Search for the cell housing the specified text and yield its (X, Y) center coordinate. 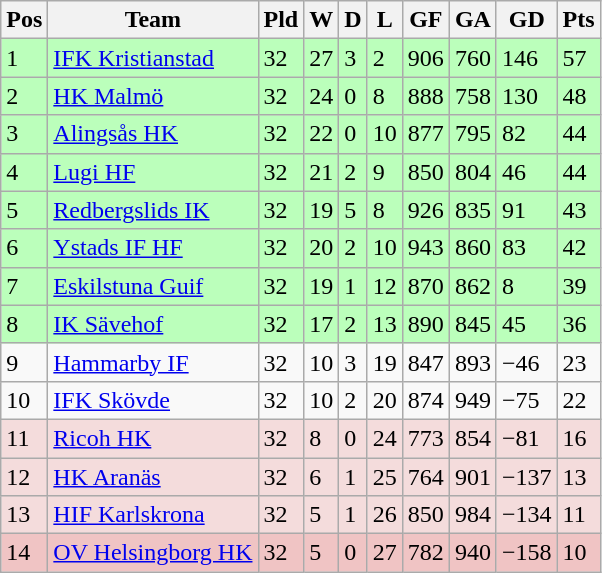
Ricoh HK (153, 438)
Lugi HF (153, 172)
16 (578, 438)
835 (472, 210)
146 (526, 58)
23 (578, 362)
Hammarby IF (153, 362)
57 (578, 58)
Eskilstuna Guif (153, 286)
43 (578, 210)
25 (384, 477)
870 (426, 286)
901 (472, 477)
130 (526, 96)
877 (426, 134)
17 (322, 324)
GA (472, 20)
−158 (526, 553)
Team (153, 20)
874 (426, 400)
Pld (281, 20)
−81 (526, 438)
82 (526, 134)
795 (472, 134)
Alingsås HK (153, 134)
893 (472, 362)
IFK Skövde (153, 400)
862 (472, 286)
HK Malmö (153, 96)
847 (426, 362)
760 (472, 58)
854 (472, 438)
OV Helsingborg HK (153, 553)
890 (426, 324)
4 (24, 172)
HIF Karlskrona (153, 515)
GD (526, 20)
IK Sävehof (153, 324)
782 (426, 553)
926 (426, 210)
48 (578, 96)
36 (578, 324)
984 (472, 515)
IFK Kristianstad (153, 58)
906 (426, 58)
888 (426, 96)
HK Aranäs (153, 477)
45 (526, 324)
L (384, 20)
26 (384, 515)
14 (24, 553)
46 (526, 172)
−75 (526, 400)
804 (472, 172)
860 (472, 248)
GF (426, 20)
845 (472, 324)
Ystads IF HF (153, 248)
940 (472, 553)
−137 (526, 477)
7 (24, 286)
91 (526, 210)
949 (472, 400)
42 (578, 248)
39 (578, 286)
943 (426, 248)
83 (526, 248)
−46 (526, 362)
Pos (24, 20)
−134 (526, 515)
Redbergslids IK (153, 210)
D (353, 20)
W (322, 20)
773 (426, 438)
Pts (578, 20)
764 (426, 477)
758 (472, 96)
21 (322, 172)
